Extract the (x, y) coordinate from the center of the cell holding the provided text.  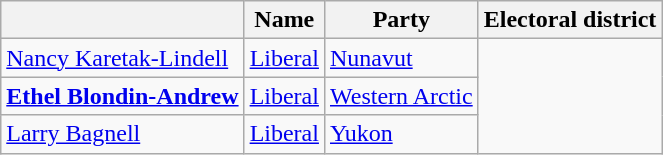
Nunavut (401, 58)
Western Arctic (401, 96)
Ethel Blondin-Andrew (122, 96)
Larry Bagnell (122, 134)
Yukon (401, 134)
Nancy Karetak-Lindell (122, 58)
Name (284, 20)
Electoral district (570, 20)
Party (401, 20)
